Determine the (X, Y) coordinate at the center of the cell enclosing the given text.  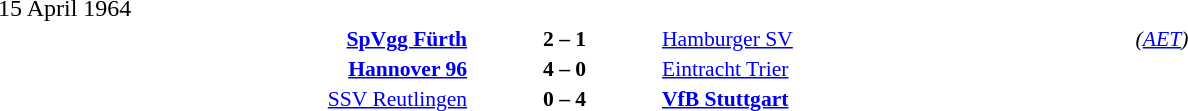
2 – 1 (564, 38)
Eintracht Trier (896, 68)
4 – 0 (564, 68)
Hamburger SV (896, 38)
